Find where the given text appears and provide that cell's center as [X, Y] coordinate. 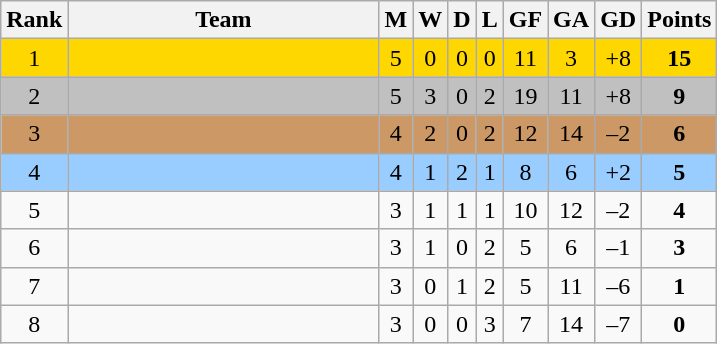
+2 [618, 172]
15 [680, 58]
Rank [34, 20]
D [462, 20]
–1 [618, 248]
GF [525, 20]
9 [680, 96]
GD [618, 20]
M [396, 20]
10 [525, 210]
W [430, 20]
19 [525, 96]
GA [572, 20]
Team [224, 20]
Points [680, 20]
L [490, 20]
–6 [618, 286]
–7 [618, 324]
